Output the (X, Y) coordinate of the center of the cell containing the given text.  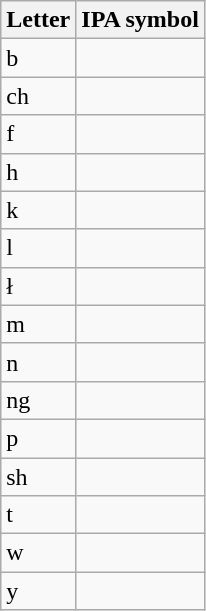
ng (38, 400)
h (38, 172)
y (38, 591)
Letter (38, 20)
k (38, 210)
ł (38, 286)
p (38, 438)
IPA symbol (140, 20)
w (38, 553)
sh (38, 477)
m (38, 324)
b (38, 58)
f (38, 134)
t (38, 515)
l (38, 248)
ch (38, 96)
n (38, 362)
